Provide the [x, y] coordinate of the cell's center where the given text is located.  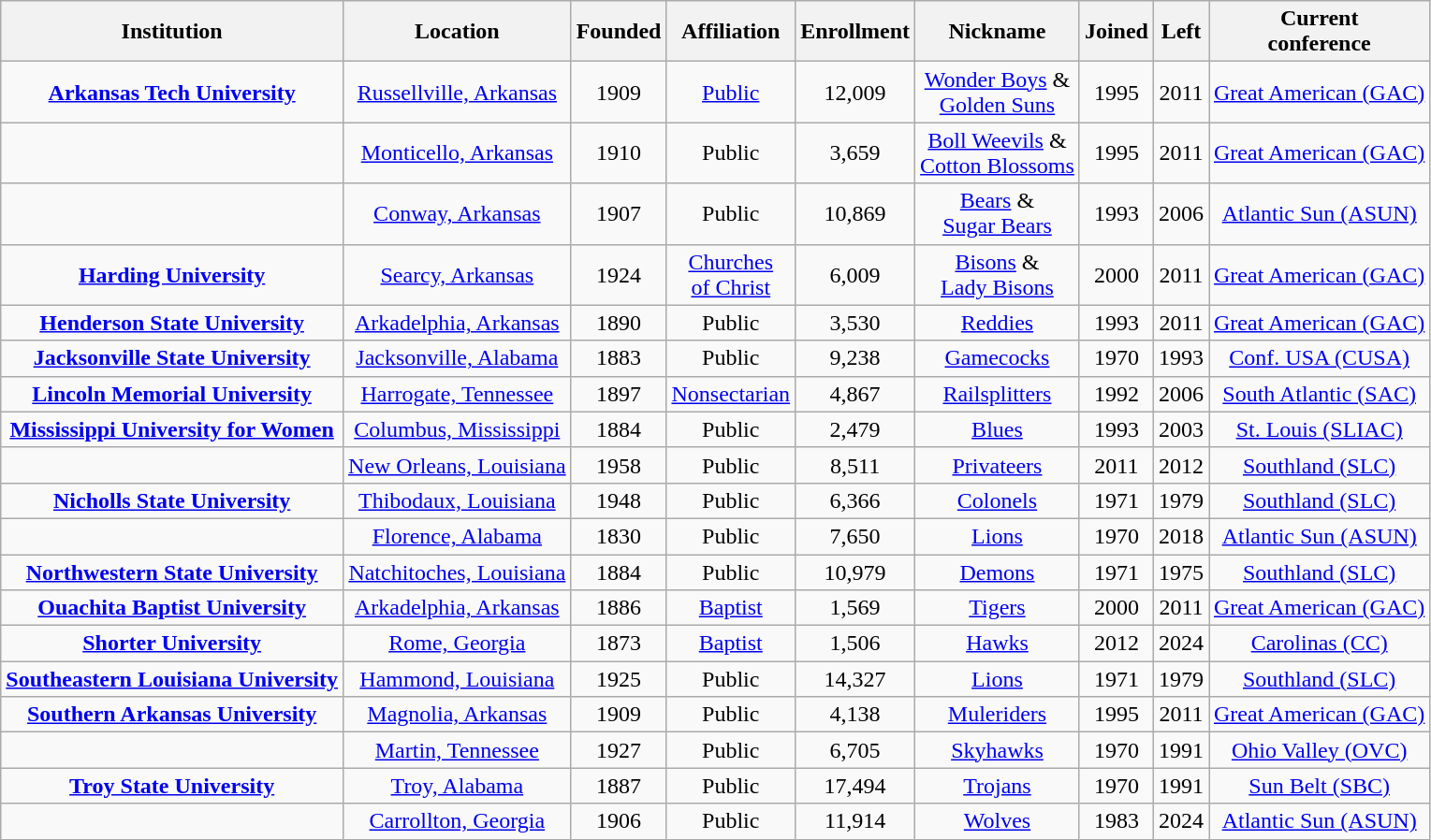
Carrollton, Georgia [458, 821]
Thibodaux, Louisiana [458, 500]
Trojans [998, 786]
Blues [998, 429]
Searcy, Arkansas [458, 275]
Jacksonville, Alabama [458, 358]
Northwestern State University [172, 572]
Henderson State University [172, 323]
Gamecocks [998, 358]
Harding University [172, 275]
Conf. USA (CUSA) [1320, 358]
1886 [619, 608]
Nonsectarian [731, 394]
Ohio Valley (OVC) [1320, 750]
Harrogate, Tennessee [458, 394]
Muleriders [998, 715]
6,366 [855, 500]
Currentconference [1320, 32]
1907 [619, 213]
1910 [619, 153]
Lincoln Memorial University [172, 394]
1883 [619, 358]
1873 [619, 644]
Southeastern Louisiana University [172, 679]
Churchesof Christ [731, 275]
Nicholls State University [172, 500]
Troy, Alabama [458, 786]
Troy State University [172, 786]
1897 [619, 394]
New Orleans, Louisiana [458, 465]
Martin, Tennessee [458, 750]
2,479 [855, 429]
9,238 [855, 358]
1924 [619, 275]
2018 [1181, 536]
Arkansas Tech University [172, 92]
Skyhawks [998, 750]
Monticello, Arkansas [458, 153]
17,494 [855, 786]
Russellville, Arkansas [458, 92]
Left [1181, 32]
1906 [619, 821]
Conway, Arkansas [458, 213]
Privateers [998, 465]
1927 [619, 750]
Shorter University [172, 644]
1983 [1116, 821]
12,009 [855, 92]
Hammond, Louisiana [458, 679]
Tigers [998, 608]
Reddies [998, 323]
3,659 [855, 153]
Institution [172, 32]
10,979 [855, 572]
St. Louis (SLIAC) [1320, 429]
Wonder Boys &Golden Suns [998, 92]
Enrollment [855, 32]
Southern Arkansas University [172, 715]
Boll Weevils &Cotton Blossoms [998, 153]
Carolinas (CC) [1320, 644]
South Atlantic (SAC) [1320, 394]
1992 [1116, 394]
3,530 [855, 323]
1925 [619, 679]
6,009 [855, 275]
Mississippi University for Women [172, 429]
Ouachita Baptist University [172, 608]
4,867 [855, 394]
Joined [1116, 32]
Florence, Alabama [458, 536]
6,705 [855, 750]
Bisons &Lady Bisons [998, 275]
7,650 [855, 536]
Demons [998, 572]
Magnolia, Arkansas [458, 715]
1,569 [855, 608]
Location [458, 32]
Colonels [998, 500]
1887 [619, 786]
Natchitoches, Louisiana [458, 572]
Nickname [998, 32]
1948 [619, 500]
8,511 [855, 465]
Jacksonville State University [172, 358]
Wolves [998, 821]
Railsplitters [998, 394]
Sun Belt (SBC) [1320, 786]
1890 [619, 323]
Affiliation [731, 32]
1958 [619, 465]
Rome, Georgia [458, 644]
10,869 [855, 213]
14,327 [855, 679]
1830 [619, 536]
Bears &Sugar Bears [998, 213]
1975 [1181, 572]
Founded [619, 32]
Columbus, Mississippi [458, 429]
2003 [1181, 429]
4,138 [855, 715]
11,914 [855, 821]
1,506 [855, 644]
Hawks [998, 644]
